Extract the [X, Y] coordinate from the center of the cell holding the provided text.  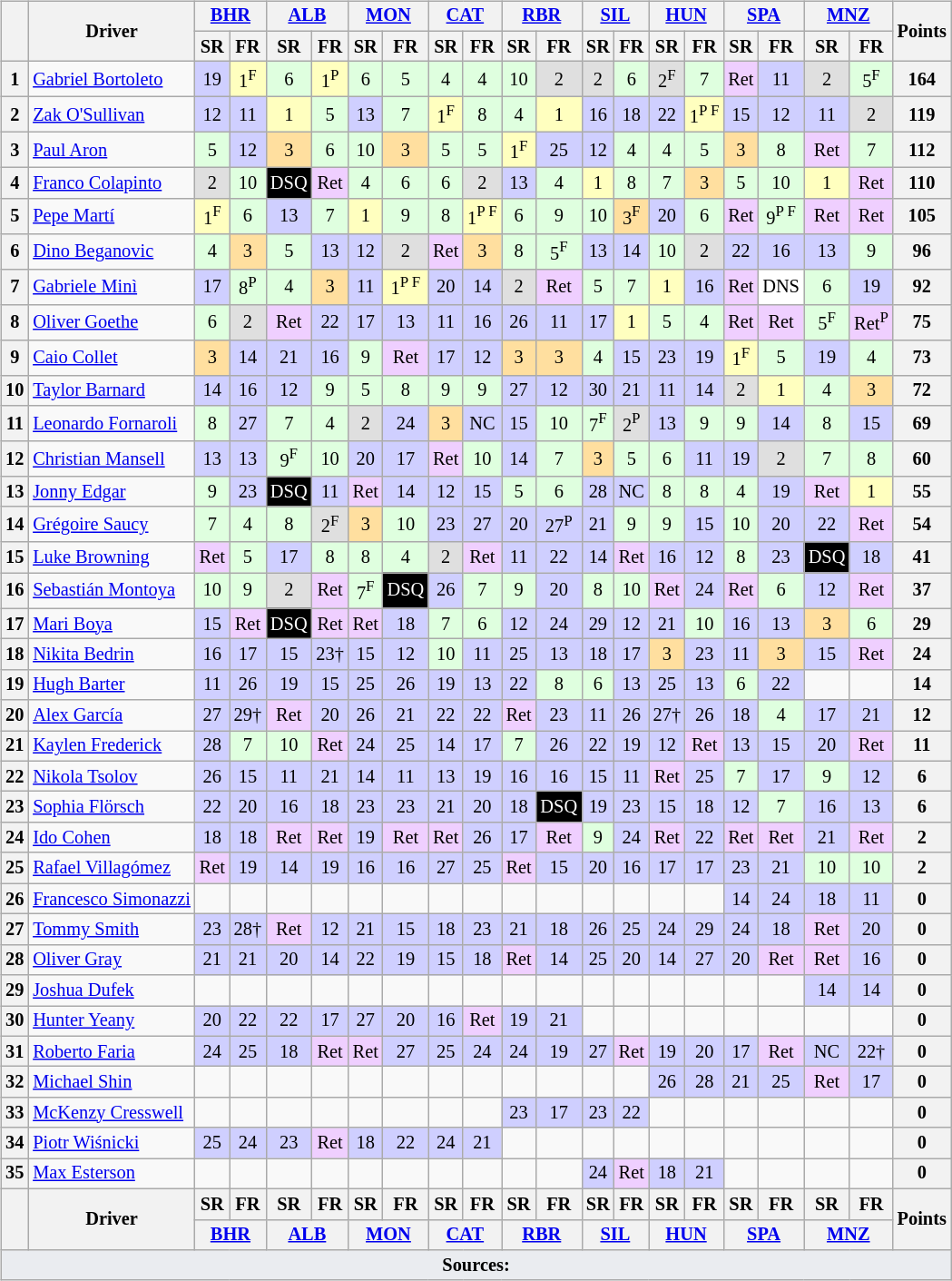
Hunter Yeany [111, 1021]
Joshua Dufek [111, 990]
112 [922, 151]
Grégoire Saucy [111, 525]
Nikita Bedrin [111, 655]
1P [329, 80]
Leonardo Fornaroli [111, 423]
3F [632, 216]
Paul Aron [111, 151]
96 [922, 251]
Oliver Goethe [111, 321]
32 [15, 1082]
34 [15, 1143]
Max Esterson [111, 1174]
Christian Mansell [111, 459]
41 [922, 557]
Francesco Simonazzi [111, 899]
Taylor Barnard [111, 390]
8P [248, 287]
164 [922, 80]
Mari Boya [111, 624]
Jonny Edgar [111, 492]
29† [248, 715]
55 [922, 492]
54 [922, 525]
Caio Collet [111, 358]
23† [329, 655]
Oliver Gray [111, 960]
Sebastián Montoya [111, 590]
RetP [871, 321]
Hugh Barter [111, 685]
Sophia Flörsch [111, 807]
119 [922, 114]
31 [15, 1051]
37 [922, 590]
Roberto Faria [111, 1051]
Alex García [111, 715]
60 [922, 459]
Gabriele Minì [111, 287]
69 [922, 423]
Tommy Smith [111, 930]
9P F [780, 216]
Dino Beganovic [111, 251]
110 [922, 183]
Franco Colapinto [111, 183]
27P [559, 525]
Michael Shin [111, 1082]
Sources: [476, 1266]
2P [632, 423]
Nikola Tsolov [111, 776]
27† [667, 715]
Rafael Villagómez [111, 868]
DNS [780, 287]
72 [922, 390]
9F [289, 459]
28† [248, 930]
Gabriel Bortoleto [111, 80]
92 [922, 287]
35 [15, 1174]
Piotr Wiśnicki [111, 1143]
Zak O'Sullivan [111, 114]
Pepe Martí [111, 216]
Luke Browning [111, 557]
33 [15, 1113]
75 [922, 321]
22† [871, 1051]
Kaylen Frederick [111, 746]
105 [922, 216]
McKenzy Cresswell [111, 1113]
Ido Cohen [111, 838]
73 [922, 358]
